Find where the given text appears and provide that cell's center as (X, Y) coordinate. 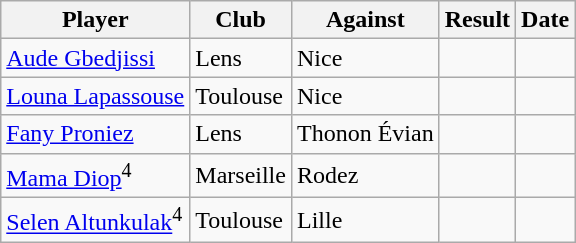
Louna Lapassouse (96, 96)
Player (96, 20)
Marseille (241, 176)
Rodez (365, 176)
Selen Altunkulak4 (96, 220)
Thonon Évian (365, 134)
Against (365, 20)
Fany Proniez (96, 134)
Date (546, 20)
Mama Diop4 (96, 176)
Result (477, 20)
Aude Gbedjissi (96, 58)
Lille (365, 220)
Club (241, 20)
